Pinpoint the cell where the given text exists, returning its [x, y] midpoint coordinate. 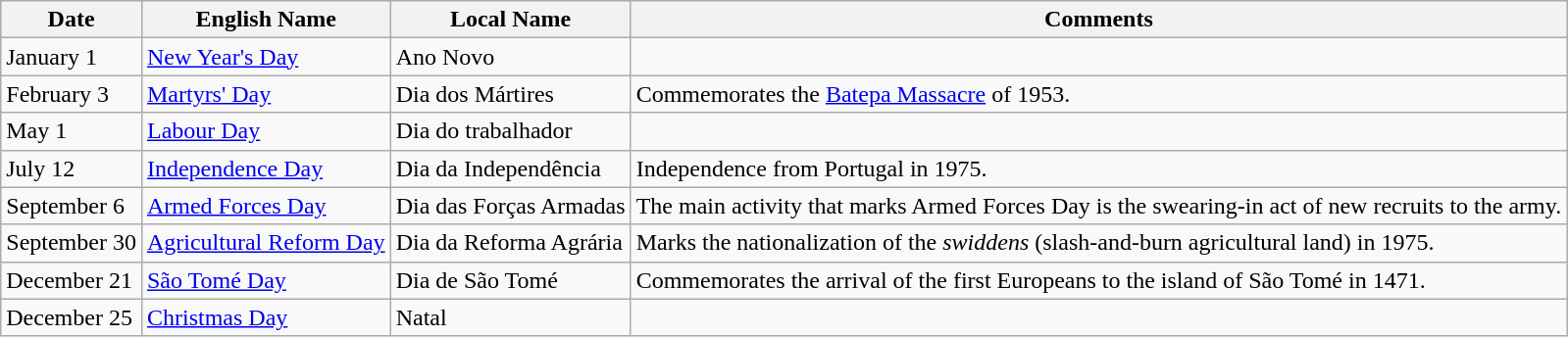
September 6 [72, 206]
May 1 [72, 131]
Date [72, 20]
Armed Forces Day [266, 206]
December 25 [72, 317]
Dia da Reforma Agrária [510, 243]
January 1 [72, 57]
September 30 [72, 243]
Dia do trabalhador [510, 131]
Dia da Independência [510, 168]
Independence Day [266, 168]
São Tomé Day [266, 280]
Independence from Portugal in 1975. [1098, 168]
Labour Day [266, 131]
Comments [1098, 20]
Christmas Day [266, 317]
Dia dos Mártires [510, 94]
Ano Novo [510, 57]
New Year's Day [266, 57]
Dia das Forças Armadas [510, 206]
Agricultural Reform Day [266, 243]
February 3 [72, 94]
Local Name [510, 20]
Commemorates the Batepa Massacre of 1953. [1098, 94]
Dia de São Tomé [510, 280]
July 12 [72, 168]
Martyrs' Day [266, 94]
Natal [510, 317]
English Name [266, 20]
Commemorates the arrival of the first Europeans to the island of São Tomé in 1471. [1098, 280]
Marks the nationalization of the swiddens (slash-and-burn agricultural land) in 1975. [1098, 243]
December 21 [72, 280]
The main activity that marks Armed Forces Day is the swearing-in act of new recruits to the army. [1098, 206]
